Detect which cell encompasses the target text, then output its (x, y) center coordinate. 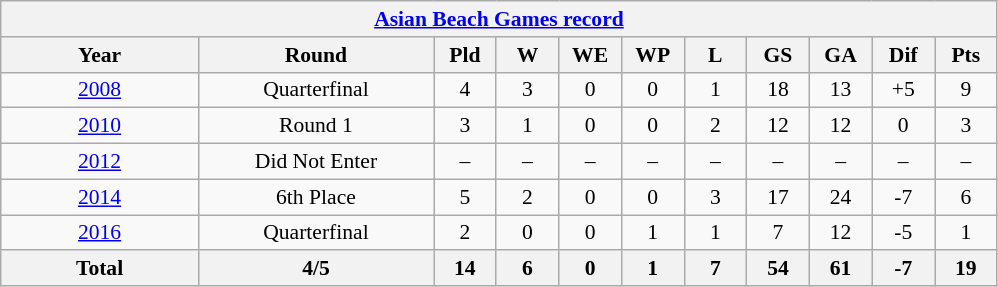
GS (778, 55)
Round (316, 55)
6th Place (316, 197)
13 (840, 90)
5 (466, 197)
2012 (100, 162)
W (528, 55)
4/5 (316, 269)
Round 1 (316, 126)
9 (966, 90)
18 (778, 90)
2014 (100, 197)
14 (466, 269)
61 (840, 269)
19 (966, 269)
2008 (100, 90)
Total (100, 269)
WP (652, 55)
WE (590, 55)
Pts (966, 55)
+5 (904, 90)
-5 (904, 233)
4 (466, 90)
24 (840, 197)
2010 (100, 126)
GA (840, 55)
Pld (466, 55)
17 (778, 197)
54 (778, 269)
Year (100, 55)
2016 (100, 233)
Asian Beach Games record (499, 19)
Did Not Enter (316, 162)
L (716, 55)
Dif (904, 55)
